Search for the cell housing the specified text and yield its (X, Y) center coordinate. 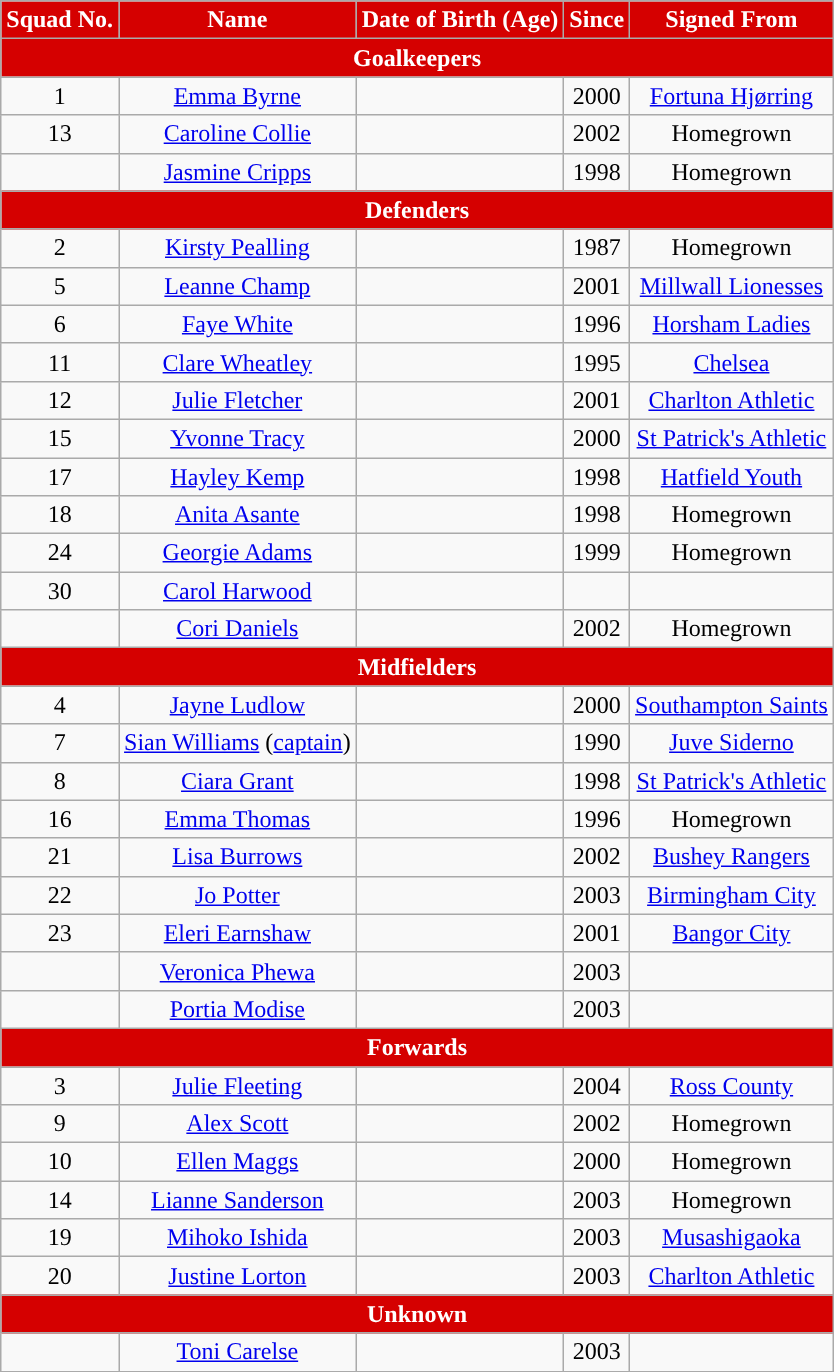
Bangor City (732, 933)
10 (60, 1162)
Lisa Burrows (238, 857)
20 (60, 1276)
1 (60, 96)
Unknown (418, 1314)
17 (60, 477)
Toni Carelse (238, 1352)
Portia Modise (238, 1009)
Bushey Rangers (732, 857)
Jo Potter (238, 895)
Lianne Sanderson (238, 1200)
Millwall Lionesses (732, 286)
1995 (597, 362)
12 (60, 400)
Alex Scott (238, 1124)
Southampton Saints (732, 705)
Faye White (238, 324)
Ellen Maggs (238, 1162)
2004 (597, 1085)
19 (60, 1238)
Carol Harwood (238, 591)
24 (60, 553)
Signed From (732, 20)
Caroline Collie (238, 134)
Jasmine Cripps (238, 172)
3 (60, 1085)
Julie Fletcher (238, 400)
Emma Thomas (238, 819)
Birmingham City (732, 895)
Musashigaoka (732, 1238)
Squad No. (60, 20)
Clare Wheatley (238, 362)
8 (60, 781)
Georgie Adams (238, 553)
Ciara Grant (238, 781)
Anita Asante (238, 515)
Date of Birth (Age) (460, 20)
23 (60, 933)
Forwards (418, 1047)
9 (60, 1124)
Hatfield Youth (732, 477)
1990 (597, 743)
Midfielders (418, 667)
Mihoko Ishida (238, 1238)
Veronica Phewa (238, 971)
30 (60, 591)
14 (60, 1200)
Fortuna Hjørring (732, 96)
Kirsty Pealling (238, 248)
5 (60, 286)
1999 (597, 553)
13 (60, 134)
11 (60, 362)
Name (238, 20)
Justine Lorton (238, 1276)
Defenders (418, 210)
Chelsea (732, 362)
Eleri Earnshaw (238, 933)
Horsham Ladies (732, 324)
16 (60, 819)
Cori Daniels (238, 629)
Julie Fleeting (238, 1085)
Since (597, 20)
22 (60, 895)
Jayne Ludlow (238, 705)
7 (60, 743)
Hayley Kemp (238, 477)
Leanne Champ (238, 286)
Sian Williams (captain) (238, 743)
Ross County (732, 1085)
21 (60, 857)
2 (60, 248)
Yvonne Tracy (238, 438)
4 (60, 705)
6 (60, 324)
Goalkeepers (418, 58)
Juve Siderno (732, 743)
18 (60, 515)
Emma Byrne (238, 96)
15 (60, 438)
1987 (597, 248)
